From the cell containing the given text, extract its center point as (x, y) coordinate. 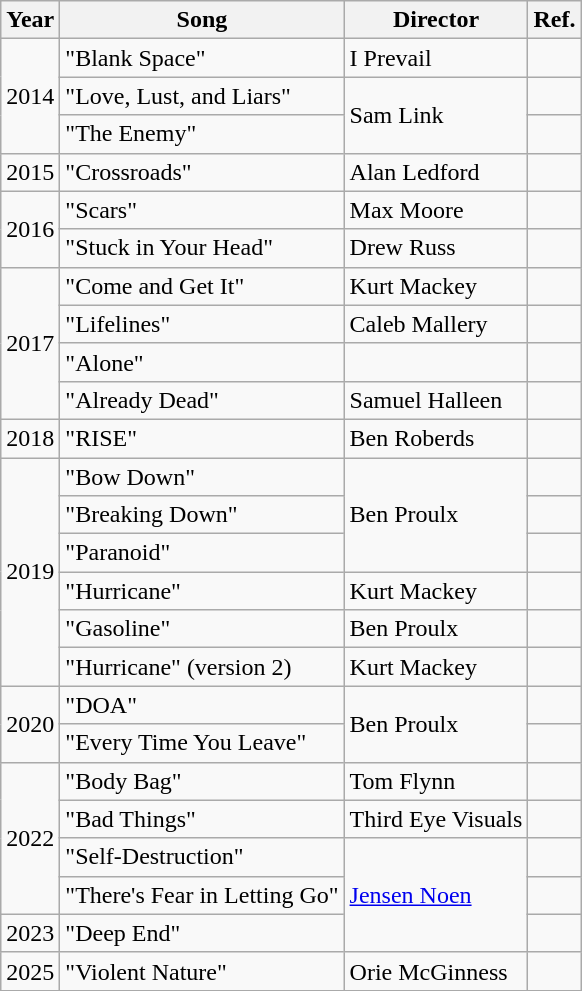
Third Eye Visuals (436, 819)
"Love, Lust, and Liars" (202, 96)
"Crossroads" (202, 172)
Year (30, 20)
2020 (30, 724)
"Alone" (202, 362)
"Gasoline" (202, 629)
"DOA" (202, 705)
2016 (30, 229)
Tom Flynn (436, 781)
"Every Time You Leave" (202, 743)
Ref. (554, 20)
"Body Bag" (202, 781)
"There's Fear in Letting Go" (202, 895)
"Violent Nature" (202, 971)
"Breaking Down" (202, 515)
2025 (30, 971)
Jensen Noen (436, 895)
I Prevail (436, 58)
"Bow Down" (202, 477)
"Stuck in Your Head" (202, 248)
"Blank Space" (202, 58)
"Bad Things" (202, 819)
2017 (30, 343)
"The Enemy" (202, 134)
Orie McGinness (436, 971)
Samuel Halleen (436, 400)
2018 (30, 438)
"RISE" (202, 438)
Ben Roberds (436, 438)
"Deep End" (202, 933)
2015 (30, 172)
2023 (30, 933)
"Paranoid" (202, 553)
"Hurricane" (202, 591)
2019 (30, 572)
2014 (30, 96)
"Hurricane" (version 2) (202, 667)
"Scars" (202, 210)
"Self-Destruction" (202, 857)
Sam Link (436, 115)
Director (436, 20)
Caleb Mallery (436, 324)
Drew Russ (436, 248)
Max Moore (436, 210)
"Already Dead" (202, 400)
"Come and Get It" (202, 286)
2022 (30, 838)
Song (202, 20)
Alan Ledford (436, 172)
"Lifelines" (202, 324)
